Detect which cell encompasses the target text, then output its [X, Y] center coordinate. 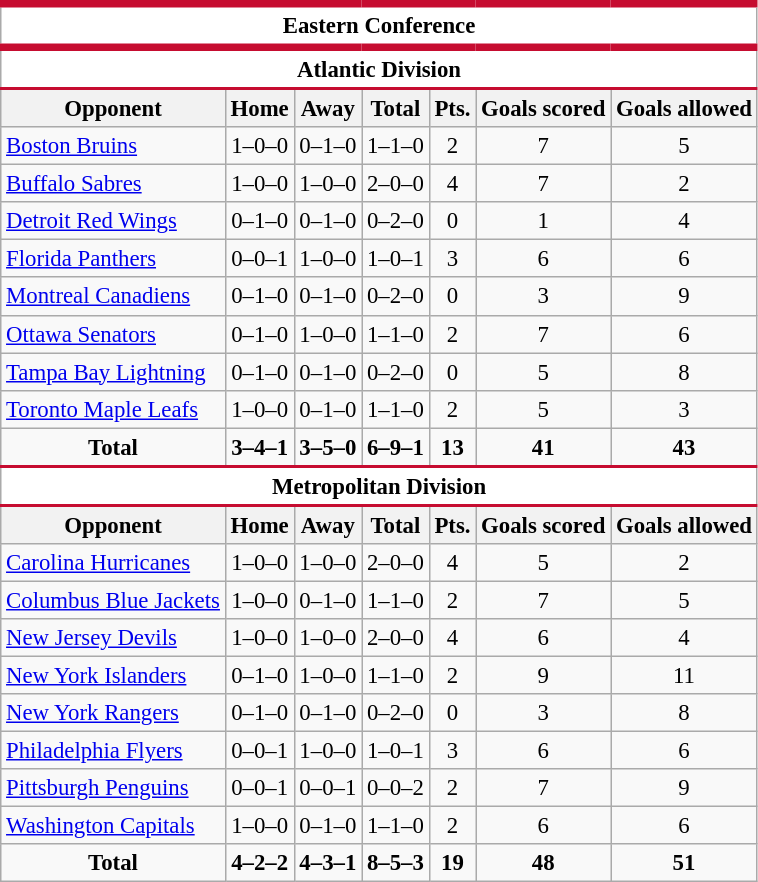
Pittsburgh Penguins [113, 788]
Montreal Canadiens [113, 297]
4–3–1 [328, 863]
New Jersey Devils [113, 638]
Toronto Maple Leafs [113, 409]
Florida Panthers [113, 259]
0–0–2 [396, 788]
48 [544, 863]
Metropolitan Division [380, 486]
13 [452, 447]
3–4–1 [260, 447]
Detroit Red Wings [113, 221]
3–5–0 [328, 447]
1 [544, 221]
6–9–1 [396, 447]
43 [684, 447]
New York Rangers [113, 713]
19 [452, 863]
Philadelphia Flyers [113, 751]
4–2–2 [260, 863]
Eastern Conference [380, 26]
Boston Bruins [113, 146]
Ottawa Senators [113, 334]
8–5–3 [396, 863]
Carolina Hurricanes [113, 563]
41 [544, 447]
New York Islanders [113, 676]
Atlantic Division [380, 68]
Washington Capitals [113, 826]
51 [684, 863]
Buffalo Sabres [113, 184]
11 [684, 676]
Tampa Bay Lightning [113, 372]
Columbus Blue Jackets [113, 600]
